Scan for the cell matching the given text and deliver its [X, Y] coordinate at center. 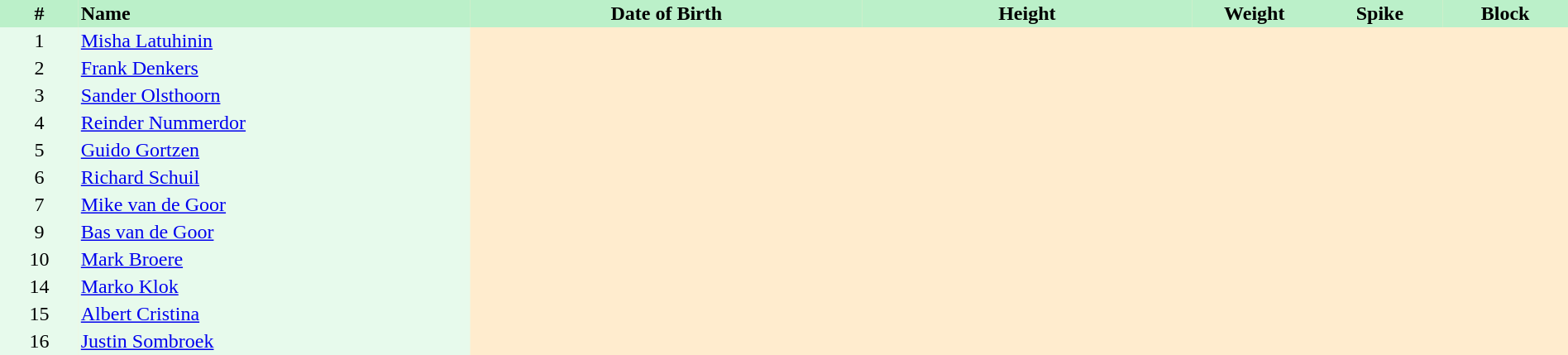
Guido Gortzen [275, 151]
5 [40, 151]
Frank Denkers [275, 68]
4 [40, 122]
3 [40, 96]
Height [1027, 13]
# [40, 13]
10 [40, 260]
Name [275, 13]
Marko Klok [275, 286]
Justin Sombroek [275, 341]
1 [40, 41]
7 [40, 205]
2 [40, 68]
Weight [1255, 13]
Bas van de Goor [275, 232]
Reinder Nummerdor [275, 122]
16 [40, 341]
Richard Schuil [275, 177]
Sander Olsthoorn [275, 96]
Block [1505, 13]
Mark Broere [275, 260]
Misha Latuhinin [275, 41]
Albert Cristina [275, 314]
Date of Birth [667, 13]
6 [40, 177]
14 [40, 286]
Mike van de Goor [275, 205]
9 [40, 232]
15 [40, 314]
Spike [1380, 13]
